Return [X, Y] of the center of cell containing provided text 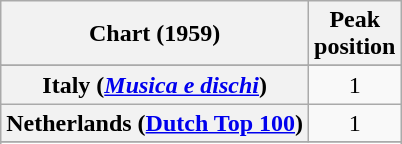
Peakposition [355, 34]
Italy (Musica e dischi) [155, 85]
Chart (1959) [155, 34]
Netherlands (Dutch Top 100) [155, 123]
